Output the (X, Y) coordinate of the center of the cell containing the given text.  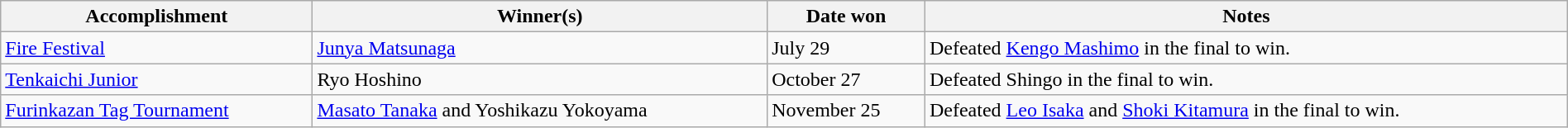
October 27 (847, 79)
Defeated Kengo Mashimo in the final to win. (1245, 48)
July 29 (847, 48)
Accomplishment (157, 17)
Defeated Leo Isaka and Shoki Kitamura in the final to win. (1245, 111)
Date won (847, 17)
November 25 (847, 111)
Ryo Hoshino (540, 79)
Defeated Shingo in the final to win. (1245, 79)
Fire Festival (157, 48)
Tenkaichi Junior (157, 79)
Masato Tanaka and Yoshikazu Yokoyama (540, 111)
Winner(s) (540, 17)
Furinkazan Tag Tournament (157, 111)
Notes (1245, 17)
Junya Matsunaga (540, 48)
